For the text-containing cell, return its midpoint in [x, y] coordinate format. 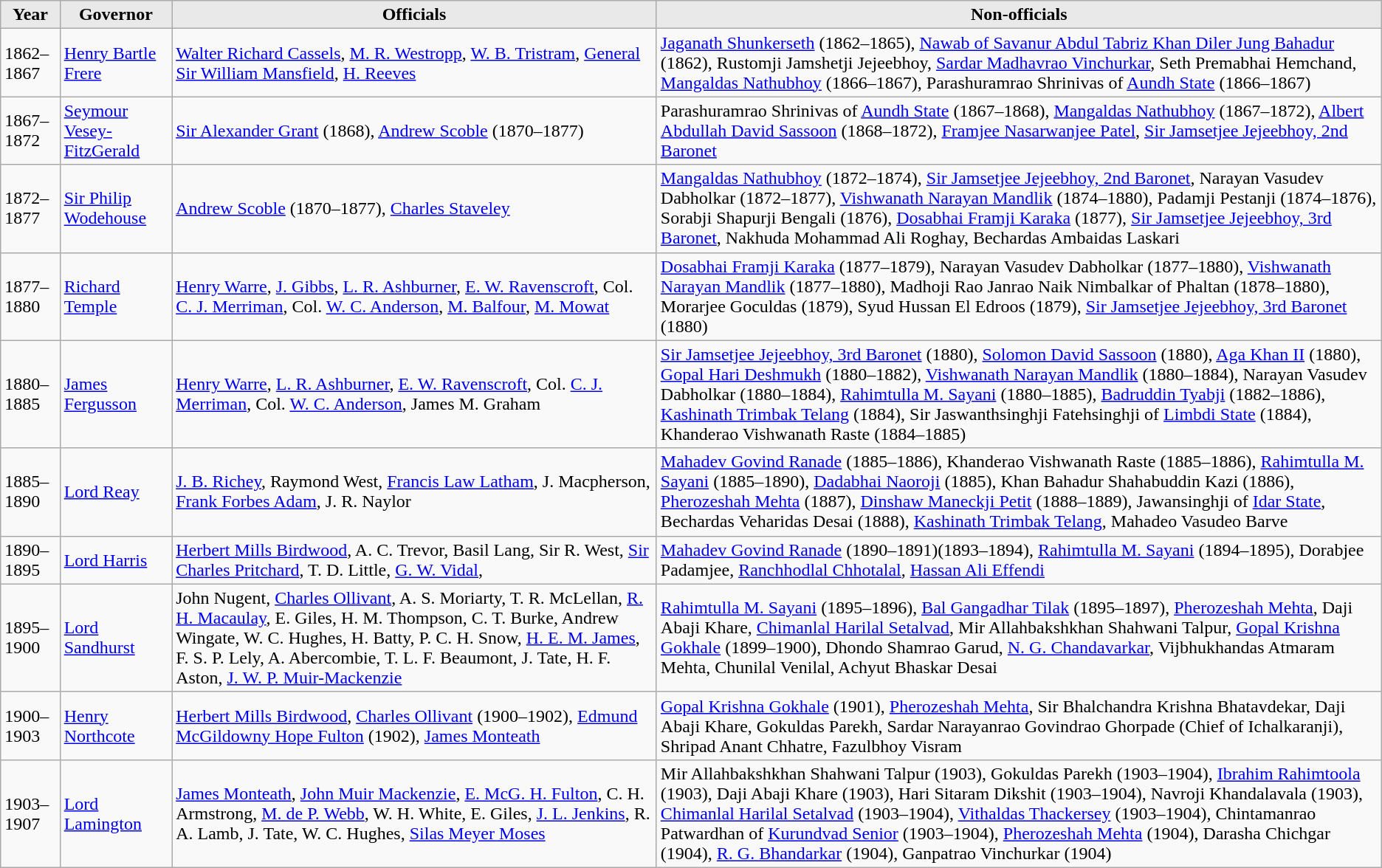
1903–1907 [30, 813]
Non-officials [1019, 15]
Andrew Scoble (1870–1877), Charles Staveley [415, 208]
Sir Philip Wodehouse [115, 208]
1880–1885 [30, 394]
Officials [415, 15]
1877–1880 [30, 297]
1890–1895 [30, 559]
1885–1890 [30, 492]
Henry Bartle Frere [115, 63]
1900–1903 [30, 726]
J. B. Richey, Raymond West, Francis Law Latham, J. Macpherson, Frank Forbes Adam, J. R. Naylor [415, 492]
Mahadev Govind Ranade (1890–1891)(1893–1894), Rahimtulla M. Sayani (1894–1895), Dorabjee Padamjee, Ranchhodlal Chhotalal, Hassan Ali Effendi [1019, 559]
Herbert Mills Birdwood, Charles Ollivant (1900–1902), Edmund McGildowny Hope Fulton (1902), James Monteath [415, 726]
Henry Warre, J. Gibbs, L. R. Ashburner, E. W. Ravenscroft, Col. C. J. Merriman, Col. W. C. Anderson, M. Balfour, M. Mowat [415, 297]
Henry Northcote [115, 726]
1895–1900 [30, 638]
Lord Reay [115, 492]
Herbert Mills Birdwood, A. C. Trevor, Basil Lang, Sir R. West, Sir Charles Pritchard, T. D. Little, G. W. Vidal, [415, 559]
1862–1867 [30, 63]
Governor [115, 15]
Lord Harris [115, 559]
James Fergusson [115, 394]
Walter Richard Cassels, M. R. Westropp, W. B. Tristram, General Sir William Mansfield, H. Reeves [415, 63]
1872–1877 [30, 208]
Lord Lamington [115, 813]
Richard Temple [115, 297]
Henry Warre, L. R. Ashburner, E. W. Ravenscroft, Col. C. J. Merriman, Col. W. C. Anderson, James M. Graham [415, 394]
Year [30, 15]
Lord Sandhurst [115, 638]
1867–1872 [30, 131]
Seymour Vesey-FitzGerald [115, 131]
Sir Alexander Grant (1868), Andrew Scoble (1870–1877) [415, 131]
